Pinpoint the cell where the given text exists, returning its [x, y] midpoint coordinate. 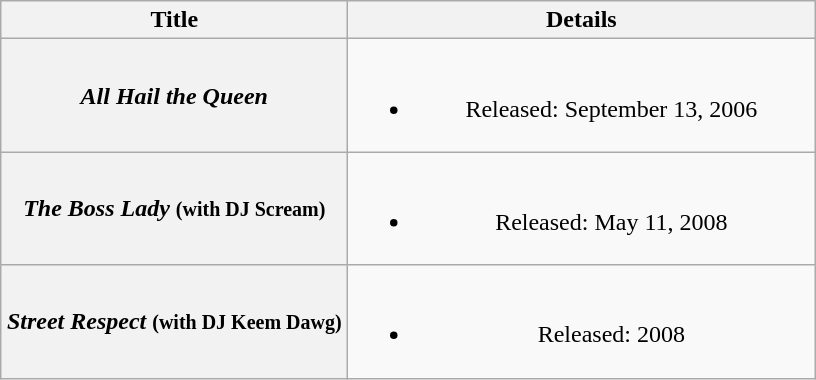
The Boss Lady (with DJ Scream) [174, 208]
Released: 2008 [582, 322]
Title [174, 20]
Street Respect (with DJ Keem Dawg) [174, 322]
Details [582, 20]
All Hail the Queen [174, 96]
Released: May 11, 2008 [582, 208]
Released: September 13, 2006 [582, 96]
